Pinpoint the cell where the given text exists, returning its (X, Y) midpoint coordinate. 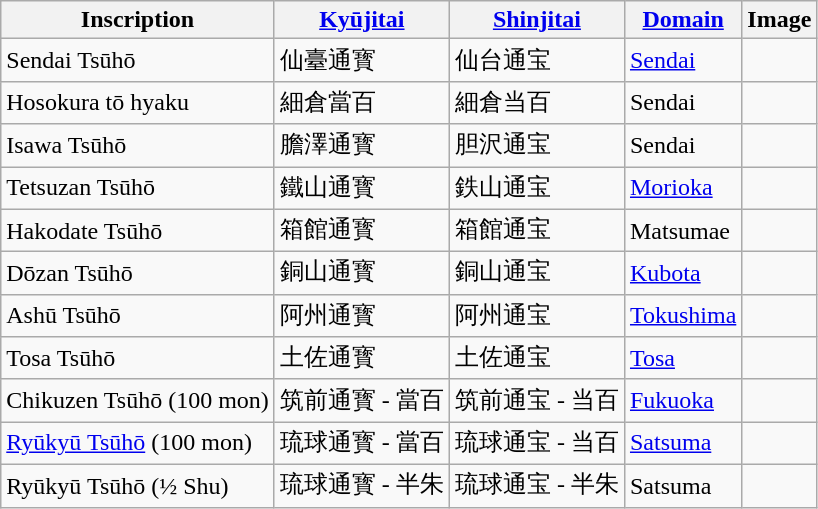
仙臺通寳 (362, 60)
膽澤通寳 (362, 146)
Matsumae (682, 230)
Hakodate Tsūhō (138, 230)
胆沢通宝 (536, 146)
琉球通宝 - 当百 (536, 444)
箱館通寳 (362, 230)
Ryūkyū Tsūhō (100 mon) (138, 444)
Image (780, 20)
鉄山通宝 (536, 188)
Shinjitai (536, 20)
土佐通宝 (536, 358)
土佐通寳 (362, 358)
Isawa Tsūhō (138, 146)
Tokushima (682, 316)
細倉当百 (536, 102)
筑前通寳 - 當百 (362, 400)
Hosokura tō hyaku (138, 102)
Morioka (682, 188)
Kyūjitai (362, 20)
Tosa (682, 358)
Chikuzen Tsūhō (100 mon) (138, 400)
Dōzan Tsūhō (138, 274)
仙台通宝 (536, 60)
阿州通宝 (536, 316)
琉球通宝 - 半朱 (536, 486)
Kubota (682, 274)
鐵山通寳 (362, 188)
琉球通寳 - 半朱 (362, 486)
琉球通寳 - 當百 (362, 444)
銅山通宝 (536, 274)
Tosa Tsūhō (138, 358)
阿州通寳 (362, 316)
Domain (682, 20)
Sendai Tsūhō (138, 60)
Fukuoka (682, 400)
Inscription (138, 20)
Tetsuzan Tsūhō (138, 188)
Ashū Tsūhō (138, 316)
筑前通宝 - 当百 (536, 400)
Ryūkyū Tsūhō (½ Shu) (138, 486)
箱館通宝 (536, 230)
銅山通寳 (362, 274)
細倉當百 (362, 102)
